For the text-containing cell, return its midpoint in (x, y) coordinate format. 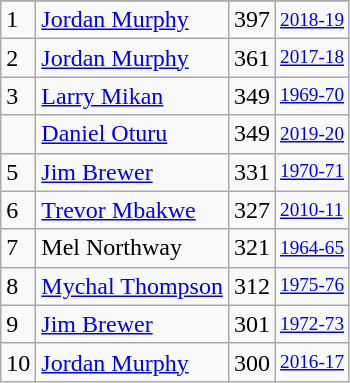
397 (252, 20)
8 (18, 286)
331 (252, 172)
301 (252, 324)
1 (18, 20)
Larry Mikan (132, 96)
Trevor Mbakwe (132, 210)
2010-11 (312, 210)
2018-19 (312, 20)
1972-73 (312, 324)
9 (18, 324)
10 (18, 362)
5 (18, 172)
1975-76 (312, 286)
2017-18 (312, 58)
Daniel Oturu (132, 134)
6 (18, 210)
312 (252, 286)
2 (18, 58)
3 (18, 96)
361 (252, 58)
327 (252, 210)
2019-20 (312, 134)
1970-71 (312, 172)
1964-65 (312, 248)
321 (252, 248)
Mychal Thompson (132, 286)
2016-17 (312, 362)
7 (18, 248)
Mel Northway (132, 248)
300 (252, 362)
1969-70 (312, 96)
